Output the (X, Y) coordinate of the center of the cell containing the given text.  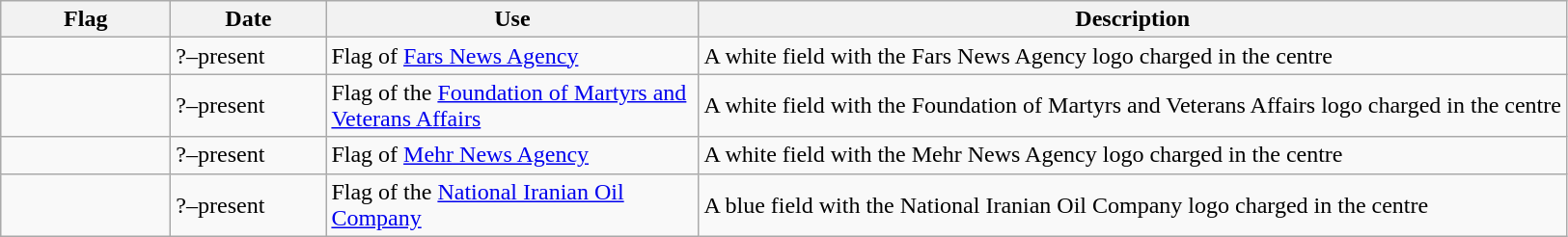
Flag of the Foundation of Martyrs and Veterans Affairs (512, 106)
A white field with the Foundation of Martyrs and Veterans Affairs logo charged in the centre (1133, 106)
Date (249, 19)
Use (512, 19)
Flag of the National Iranian Oil Company (512, 204)
Flag of Fars News Agency (512, 56)
Description (1133, 19)
Flag (86, 19)
A blue field with the National Iranian Oil Company logo charged in the centre (1133, 204)
A white field with the Mehr News Agency logo charged in the centre (1133, 155)
Flag of Mehr News Agency (512, 155)
A white field with the Fars News Agency logo charged in the centre (1133, 56)
